Extract the [X, Y] coordinate from the center of the cell holding the provided text.  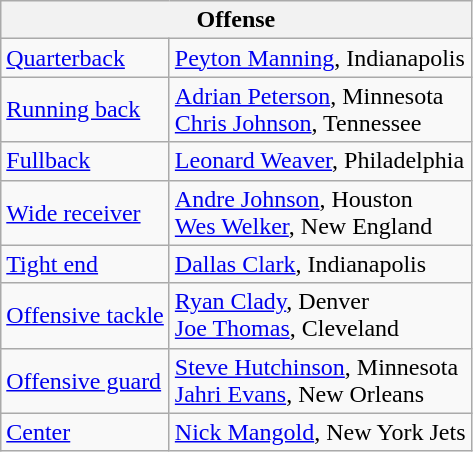
Tight end [86, 264]
Peyton Manning, Indianapolis [320, 58]
Offensive guard [86, 380]
Adrian Peterson, MinnesotaChris Johnson, Tennessee [320, 110]
Ryan Clady, DenverJoe Thomas, Cleveland [320, 316]
Quarterback [86, 58]
Center [86, 432]
Offense [236, 20]
Steve Hutchinson, MinnesotaJahri Evans, New Orleans [320, 380]
Nick Mangold, New York Jets [320, 432]
Leonard Weaver, Philadelphia [320, 161]
Fullback [86, 161]
Wide receiver [86, 212]
Offensive tackle [86, 316]
Running back [86, 110]
Dallas Clark, Indianapolis [320, 264]
Andre Johnson, HoustonWes Welker, New England [320, 212]
